For the text-containing cell, return its midpoint in (X, Y) coordinate format. 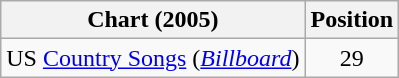
Chart (2005) (153, 20)
Position (352, 20)
29 (352, 58)
US Country Songs (Billboard) (153, 58)
